Return the (x, y) coordinate for the center point of the cell that contains the specified text.  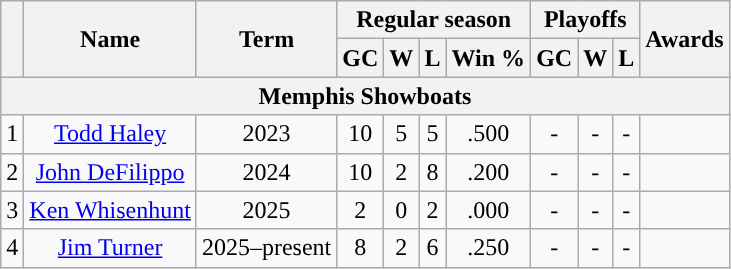
Ken Whisenhunt (110, 210)
2024 (266, 172)
Awards (684, 39)
Term (266, 39)
Jim Turner (110, 248)
2025 (266, 210)
.000 (488, 210)
Regular season (434, 20)
.200 (488, 172)
Todd Haley (110, 134)
.500 (488, 134)
0 (402, 210)
4 (12, 248)
Win % (488, 58)
Memphis Showboats (365, 96)
.250 (488, 248)
2025–present (266, 248)
Playoffs (586, 20)
2023 (266, 134)
3 (12, 210)
Name (110, 39)
John DeFilippo (110, 172)
1 (12, 134)
6 (432, 248)
